For the text-containing cell, return its midpoint in [x, y] coordinate format. 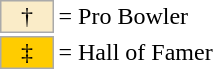
‡ [27, 52]
† [27, 16]
